Extract the (x, y) coordinate from the center of the cell holding the provided text.  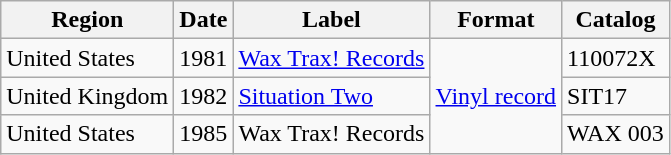
Format (496, 20)
Situation Two (332, 96)
WAX 003 (616, 134)
SIT17 (616, 96)
United Kingdom (88, 96)
Label (332, 20)
Region (88, 20)
Catalog (616, 20)
1985 (204, 134)
Date (204, 20)
Vinyl record (496, 96)
1981 (204, 58)
110072X (616, 58)
1982 (204, 96)
